Find where the given text appears and provide that cell's center as [x, y] coordinate. 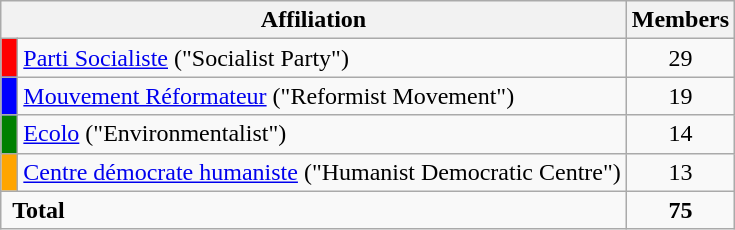
29 [680, 58]
19 [680, 96]
Total [314, 210]
14 [680, 134]
13 [680, 172]
Ecolo ("Environmentalist") [322, 134]
Members [680, 20]
Centre démocrate humaniste ("Humanist Democratic Centre") [322, 172]
Parti Socialiste ("Socialist Party") [322, 58]
Affiliation [314, 20]
75 [680, 210]
Mouvement Réformateur ("Reformist Movement") [322, 96]
